Identify which cell holds the provided text, then report its [X, Y] central coordinate. 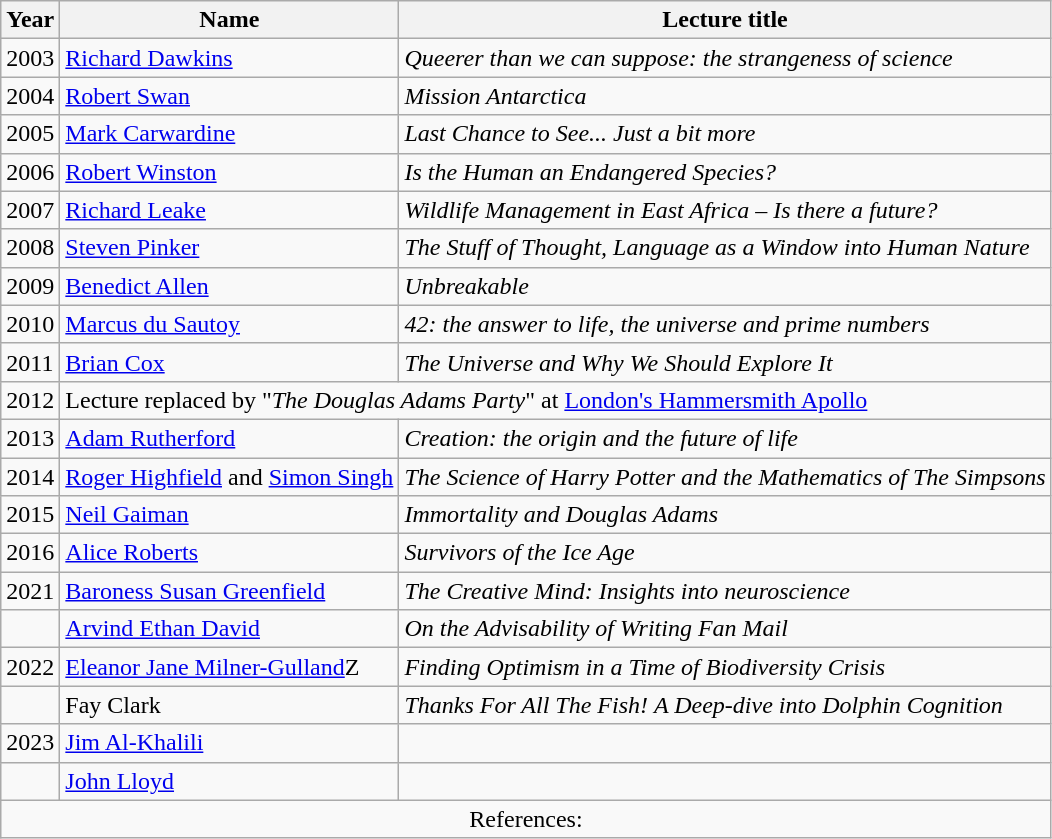
Fay Clark [230, 705]
Brian Cox [230, 362]
Eleanor Jane Milner-GullandZ [230, 667]
The Science of Harry Potter and the Mathematics of The Simpsons [725, 477]
Lecture replaced by "The Douglas Adams Party" at London's Hammersmith Apollo [556, 400]
2015 [30, 515]
References: [526, 819]
Benedict Allen [230, 286]
On the Advisability of Writing Fan Mail [725, 629]
Queerer than we can suppose: the strangeness of science [725, 58]
2003 [30, 58]
2005 [30, 134]
2012 [30, 400]
The Universe and Why We Should Explore It [725, 362]
Roger Highfield and Simon Singh [230, 477]
Name [230, 20]
Marcus du Sautoy [230, 324]
Adam Rutherford [230, 438]
Richard Dawkins [230, 58]
Jim Al-Khalili [230, 743]
2013 [30, 438]
Robert Swan [230, 96]
The Creative Mind: Insights into neuroscience [725, 591]
Robert Winston [230, 172]
2009 [30, 286]
Baroness Susan Greenfield [230, 591]
2023 [30, 743]
2010 [30, 324]
Richard Leake [230, 210]
Last Chance to See... Just a bit more [725, 134]
Mark Carwardine [230, 134]
Arvind Ethan David [230, 629]
2011 [30, 362]
2021 [30, 591]
Unbreakable [725, 286]
Year [30, 20]
Immortality and Douglas Adams [725, 515]
2022 [30, 667]
John Lloyd [230, 781]
Lecture title [725, 20]
Creation: the origin and the future of life [725, 438]
42: the answer to life, the universe and prime numbers [725, 324]
Neil Gaiman [230, 515]
Mission Antarctica [725, 96]
Steven Pinker [230, 248]
2007 [30, 210]
The Stuff of Thought, Language as a Window into Human Nature [725, 248]
2004 [30, 96]
Finding Optimism in a Time of Biodiversity Crisis [725, 667]
2014 [30, 477]
Survivors of the Ice Age [725, 553]
2008 [30, 248]
Is the Human an Endangered Species? [725, 172]
Wildlife Management in East Africa – Is there a future? [725, 210]
2006 [30, 172]
Thanks For All The Fish! A Deep-dive into Dolphin Cognition [725, 705]
Alice Roberts [230, 553]
2016 [30, 553]
